Search for the cell housing the specified text and yield its [x, y] center coordinate. 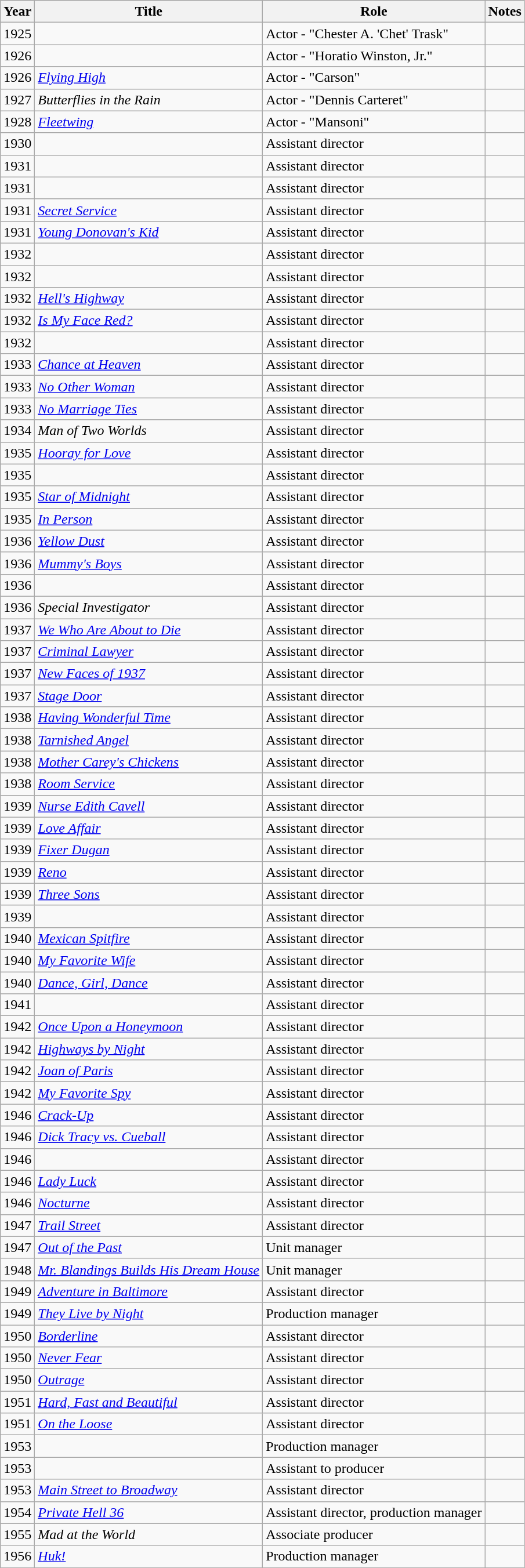
Reno [149, 872]
In Person [149, 519]
Never Fear [149, 1358]
Special Investigator [149, 607]
1925 [17, 34]
Fixer Dugan [149, 850]
Associate producer [374, 1534]
Outrage [149, 1380]
1930 [17, 144]
My Favorite Spy [149, 1093]
Flying High [149, 78]
Stage Door [149, 696]
Crack-Up [149, 1115]
1954 [17, 1512]
Lady Luck [149, 1181]
Criminal Lawyer [149, 652]
Mother Carey's Chickens [149, 762]
Secret Service [149, 210]
Nocturne [149, 1203]
Three Sons [149, 894]
1927 [17, 100]
Adventure in Baltimore [149, 1291]
1956 [17, 1556]
We Who Are About to Die [149, 629]
Nurse Edith Cavell [149, 806]
Mr. Blandings Builds His Dream House [149, 1269]
Actor - "Chester A. 'Chet' Trask" [374, 34]
Hell's Highway [149, 299]
Assistant to producer [374, 1468]
1934 [17, 431]
Year [17, 12]
Hard, Fast and Beautiful [149, 1402]
Tarnished Angel [149, 740]
Joan of Paris [149, 1071]
Dick Tracy vs. Cueball [149, 1137]
Star of Midnight [149, 497]
Role [374, 12]
Love Affair [149, 828]
1948 [17, 1269]
Actor - "Dennis Carteret" [374, 100]
Trail Street [149, 1225]
Hooray for Love [149, 453]
Title [149, 12]
They Live by Night [149, 1313]
Huk! [149, 1556]
Mummy's Boys [149, 563]
Highways by Night [149, 1049]
On the Loose [149, 1424]
Room Service [149, 784]
Having Wonderful Time [149, 718]
Dance, Girl, Dance [149, 983]
Assistant director, production manager [374, 1512]
1941 [17, 1005]
Young Donovan's Kid [149, 232]
No Marriage Ties [149, 409]
Fleetwing [149, 122]
Actor - "Horatio Winston, Jr." [374, 56]
Chance at Heaven [149, 365]
Notes [505, 12]
1928 [17, 122]
Man of Two Worlds [149, 431]
1955 [17, 1534]
Once Upon a Honeymoon [149, 1027]
Private Hell 36 [149, 1512]
Borderline [149, 1335]
Actor - "Mansoni" [374, 122]
Yellow Dust [149, 541]
My Favorite Wife [149, 960]
Actor - "Carson" [374, 78]
New Faces of 1937 [149, 674]
Out of the Past [149, 1247]
Main Street to Broadway [149, 1490]
Mad at the World [149, 1534]
Is My Face Red? [149, 321]
Mexican Spitfire [149, 938]
No Other Woman [149, 387]
Butterflies in the Rain [149, 100]
